Detect which cell encompasses the target text, then output its (x, y) center coordinate. 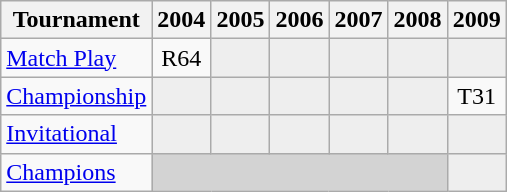
Match Play (76, 58)
2009 (476, 20)
T31 (476, 96)
Championship (76, 96)
Invitational (76, 134)
2005 (240, 20)
2006 (300, 20)
Tournament (76, 20)
2004 (182, 20)
2008 (418, 20)
R64 (182, 58)
Champions (76, 172)
2007 (358, 20)
